From the cell containing the given text, extract its center point as (X, Y) coordinate. 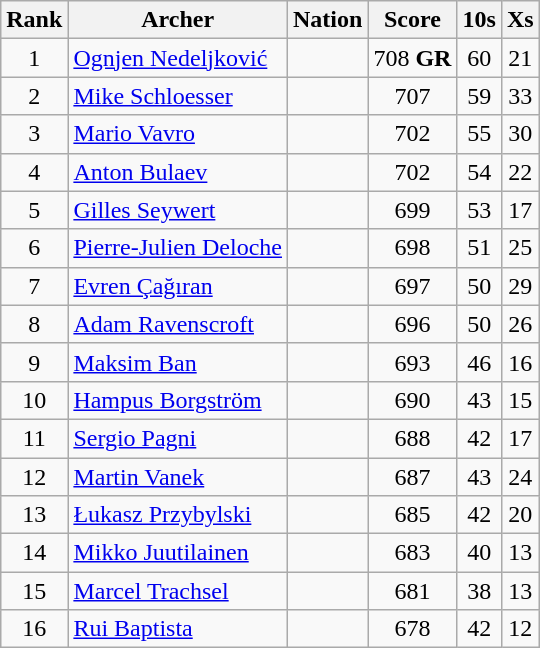
11 (34, 438)
22 (520, 172)
55 (479, 134)
9 (34, 362)
10 (34, 400)
Score (412, 20)
Martin Vanek (178, 477)
21 (520, 58)
681 (412, 591)
699 (412, 210)
696 (412, 324)
5 (34, 210)
25 (520, 248)
683 (412, 553)
Anton Bulaev (178, 172)
Pierre-Julien Deloche (178, 248)
Evren Çağıran (178, 286)
51 (479, 248)
30 (520, 134)
Maksim Ban (178, 362)
Hampus Borgström (178, 400)
Nation (328, 20)
Rank (34, 20)
Rui Baptista (178, 629)
697 (412, 286)
59 (479, 96)
38 (479, 591)
24 (520, 477)
Archer (178, 20)
Adam Ravenscroft (178, 324)
6 (34, 248)
29 (520, 286)
707 (412, 96)
708 GR (412, 58)
690 (412, 400)
10s (479, 20)
Ognjen Nedeljković (178, 58)
Gilles Seywert (178, 210)
Mikko Juutilainen (178, 553)
20 (520, 515)
Mike Schloesser (178, 96)
685 (412, 515)
4 (34, 172)
Xs (520, 20)
688 (412, 438)
678 (412, 629)
53 (479, 210)
Sergio Pagni (178, 438)
Mario Vavro (178, 134)
3 (34, 134)
14 (34, 553)
60 (479, 58)
46 (479, 362)
Marcel Trachsel (178, 591)
2 (34, 96)
26 (520, 324)
40 (479, 553)
698 (412, 248)
54 (479, 172)
693 (412, 362)
33 (520, 96)
Łukasz Przybylski (178, 515)
8 (34, 324)
7 (34, 286)
1 (34, 58)
687 (412, 477)
